Capture the cell that displays the provided text and extract its (X, Y) central coordinate. 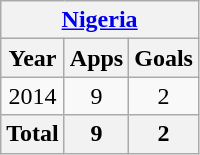
Nigeria (100, 20)
2014 (33, 96)
Total (33, 134)
Apps (96, 58)
Goals (164, 58)
Year (33, 58)
